Locate the cell with the specified text and output its [X, Y] center coordinate. 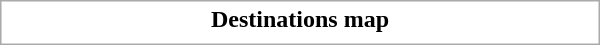
Destinations map [300, 19]
